Return the [X, Y] coordinate for the center point of the cell that contains the specified text.  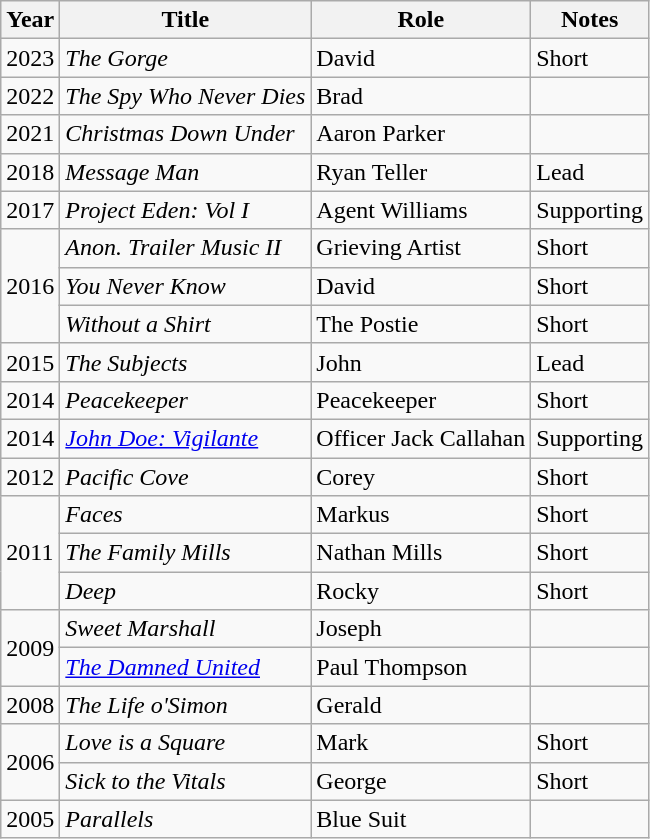
Love is a Square [186, 743]
Anon. Trailer Music II [186, 248]
2005 [30, 819]
Sweet Marshall [186, 629]
2015 [30, 362]
Markus [421, 515]
John [421, 362]
2016 [30, 286]
Deep [186, 591]
Mark [421, 743]
Parallels [186, 819]
Sick to the Vitals [186, 781]
2023 [30, 58]
Rocky [421, 591]
John Doe: Vigilante [186, 438]
George [421, 781]
The Damned United [186, 667]
The Gorge [186, 58]
Title [186, 20]
Ryan Teller [421, 172]
2008 [30, 705]
Message Man [186, 172]
2022 [30, 96]
Project Eden: Vol I [186, 210]
Blue Suit [421, 819]
Brad [421, 96]
Year [30, 20]
The Postie [421, 324]
Paul Thompson [421, 667]
2011 [30, 553]
The Spy Who Never Dies [186, 96]
Pacific Cove [186, 477]
Gerald [421, 705]
Nathan Mills [421, 553]
2018 [30, 172]
Grieving Artist [421, 248]
Joseph [421, 629]
2021 [30, 134]
You Never Know [186, 286]
Agent Williams [421, 210]
2009 [30, 648]
2017 [30, 210]
Notes [590, 20]
The Family Mills [186, 553]
Corey [421, 477]
2006 [30, 762]
Without a Shirt [186, 324]
Christmas Down Under [186, 134]
Role [421, 20]
Faces [186, 515]
Aaron Parker [421, 134]
The Life o'Simon [186, 705]
Officer Jack Callahan [421, 438]
The Subjects [186, 362]
2012 [30, 477]
